Identify which cell holds the provided text, then report its [x, y] central coordinate. 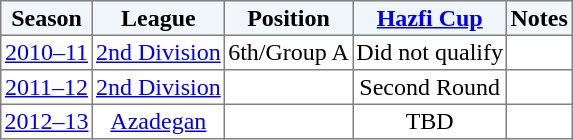
Did not qualify [430, 52]
2010–11 [47, 52]
Notes [540, 18]
Azadegan [158, 121]
League [158, 18]
Season [47, 18]
Position [288, 18]
TBD [430, 121]
2012–13 [47, 121]
6th/Group A [288, 52]
2011–12 [47, 87]
Hazfi Cup [430, 18]
Second Round [430, 87]
